Detect which cell encompasses the target text, then output its [X, Y] center coordinate. 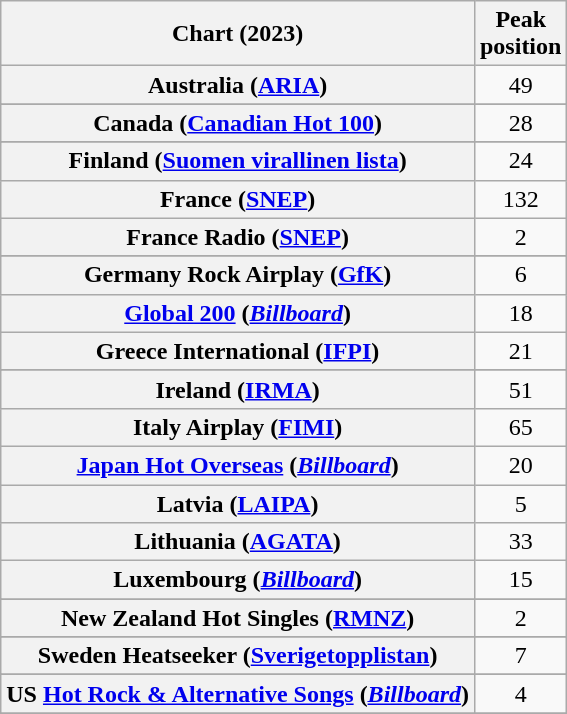
4 [520, 694]
28 [520, 123]
France (SNEP) [238, 199]
Greece International (IFPI) [238, 351]
Chart (2023) [238, 34]
33 [520, 542]
24 [520, 161]
5 [520, 503]
Germany Rock Airplay (GfK) [238, 275]
Finland (Suomen virallinen lista) [238, 161]
Peakposition [520, 34]
132 [520, 199]
Global 200 (Billboard) [238, 313]
20 [520, 465]
Latvia (LAIPA) [238, 503]
21 [520, 351]
15 [520, 580]
51 [520, 389]
Lithuania (AGATA) [238, 542]
49 [520, 85]
65 [520, 427]
Australia (ARIA) [238, 85]
Japan Hot Overseas (Billboard) [238, 465]
Canada (Canadian Hot 100) [238, 123]
Luxembourg (Billboard) [238, 580]
Sweden Heatseeker (Sverigetopplistan) [238, 656]
6 [520, 275]
Italy Airplay (FIMI) [238, 427]
New Zealand Hot Singles (RMNZ) [238, 618]
18 [520, 313]
France Radio (SNEP) [238, 237]
7 [520, 656]
US Hot Rock & Alternative Songs (Billboard) [238, 694]
Ireland (IRMA) [238, 389]
